Find where the given text appears and provide that cell's center as (X, Y) coordinate. 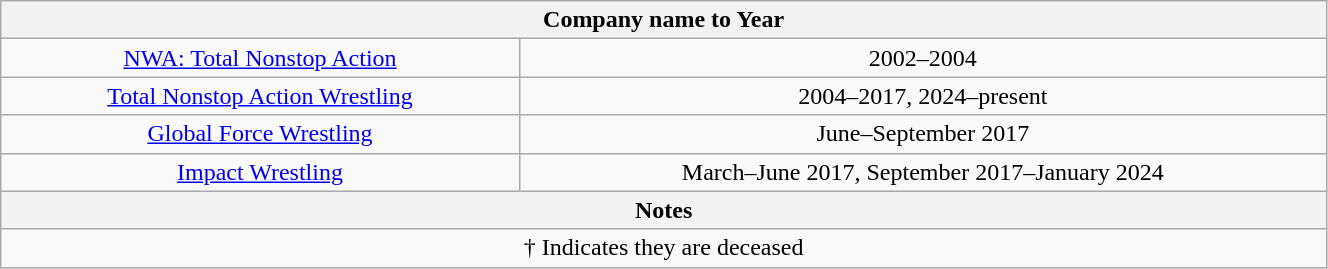
† Indicates they are deceased (664, 248)
Company name to Year (664, 20)
Total Nonstop Action Wrestling (260, 96)
June–September 2017 (922, 134)
2004–2017, 2024–present (922, 96)
Global Force Wrestling (260, 134)
2002–2004 (922, 58)
Notes (664, 210)
Impact Wrestling (260, 172)
NWA: Total Nonstop Action (260, 58)
March–June 2017, September 2017–January 2024 (922, 172)
